Output the (X, Y) coordinate of the center of the cell containing the given text.  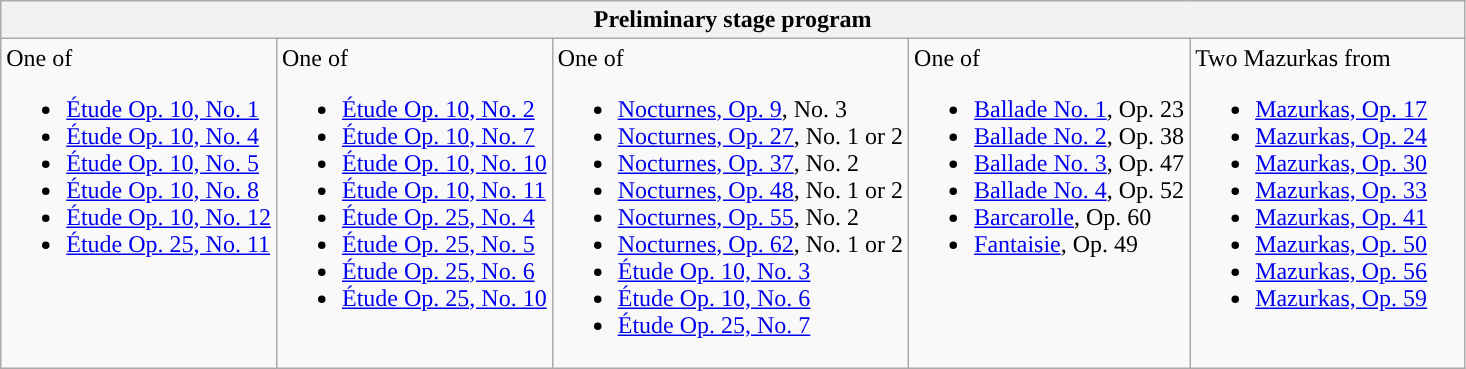
Preliminary stage program (733, 20)
One ofÉtude Op. 10, No. 1Étude Op. 10, No. 4Étude Op. 10, No. 5Étude Op. 10, No. 8Étude Op. 10, No. 12Étude Op. 25, No. 11 (139, 204)
One ofBallade No. 1, Op. 23Ballade No. 2, Op. 38Ballade No. 3, Op. 47Ballade No. 4, Op. 52Barcarolle, Op. 60Fantaisie, Op. 49 (1050, 204)
Two Mazurkas fromMazurkas, Op. 17Mazurkas, Op. 24Mazurkas, Op. 30Mazurkas, Op. 33Mazurkas, Op. 41Mazurkas, Op. 50Mazurkas, Op. 56Mazurkas, Op. 59 (1328, 204)
